Provide the [x, y] coordinate of the cell's center where the given text is located.  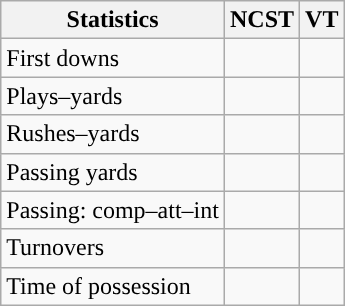
Rushes–yards [113, 134]
First downs [113, 58]
Statistics [113, 20]
Turnovers [113, 248]
Time of possession [113, 286]
Passing yards [113, 172]
NCST [262, 20]
Plays–yards [113, 96]
Passing: comp–att–int [113, 210]
VT [322, 20]
